Identify which cell holds the provided text, then report its (X, Y) central coordinate. 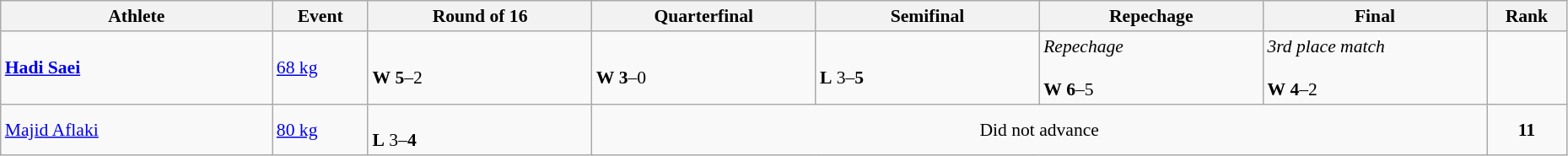
Quarterfinal (703, 16)
W 5–2 (479, 67)
L 3–4 (479, 130)
80 kg (321, 130)
Majid Aflaki (137, 130)
RepechageW 6–5 (1150, 67)
Final (1375, 16)
Athlete (137, 16)
68 kg (321, 67)
L 3–5 (928, 67)
Round of 16 (479, 16)
Did not advance (1039, 130)
Rank (1527, 16)
11 (1527, 130)
Hadi Saei (137, 67)
Repechage (1150, 16)
W 3–0 (703, 67)
3rd place matchW 4–2 (1375, 67)
Semifinal (928, 16)
Event (321, 16)
